Find where the given text appears and provide that cell's center as (x, y) coordinate. 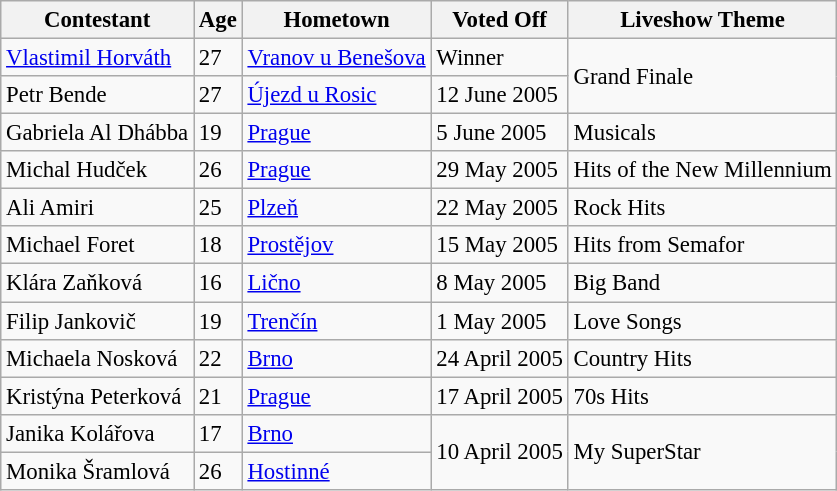
Klára Zaňková (98, 283)
Rock Hits (702, 208)
29 May 2005 (500, 170)
Hits from Semafor (702, 245)
Country Hits (702, 358)
Contestant (98, 20)
Trenčín (336, 321)
Big Band (702, 283)
Janika Kolářova (98, 433)
22 (218, 358)
Monika Šramlová (98, 471)
8 May 2005 (500, 283)
16 (218, 283)
Hostinné (336, 471)
Ali Amiri (98, 208)
70s Hits (702, 396)
Winner (500, 58)
22 May 2005 (500, 208)
Hometown (336, 20)
1 May 2005 (500, 321)
12 June 2005 (500, 95)
Vranov u Benešova (336, 58)
17 (218, 433)
Újezd u Rosic (336, 95)
Age (218, 20)
Love Songs (702, 321)
Lično (336, 283)
Liveshow Theme (702, 20)
Petr Bende (98, 95)
17 April 2005 (500, 396)
5 June 2005 (500, 133)
21 (218, 396)
10 April 2005 (500, 452)
Plzeň (336, 208)
Gabriela Al Dhábba (98, 133)
Michael Foret (98, 245)
Voted Off (500, 20)
Filip Jankovič (98, 321)
Kristýna Peterková (98, 396)
Hits of the New Millennium (702, 170)
15 May 2005 (500, 245)
18 (218, 245)
Prostějov (336, 245)
Musicals (702, 133)
Vlastimil Horváth (98, 58)
25 (218, 208)
Michaela Nosková (98, 358)
Michal Hudček (98, 170)
Grand Finale (702, 76)
My SuperStar (702, 452)
24 April 2005 (500, 358)
